Output the (x, y) coordinate of the center of the cell containing the given text.  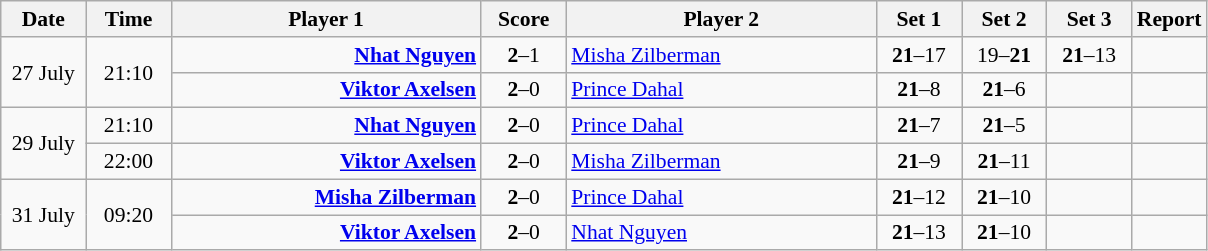
27 July (44, 72)
Player 1 (326, 19)
21–5 (1004, 126)
21–9 (918, 162)
21–11 (1004, 162)
29 July (44, 144)
31 July (44, 214)
Set 2 (1004, 19)
19–21 (1004, 55)
21–17 (918, 55)
2–1 (524, 55)
22:00 (128, 162)
Set 3 (1090, 19)
Time (128, 19)
Set 1 (918, 19)
Score (524, 19)
21–12 (918, 197)
Report (1170, 19)
21–6 (1004, 90)
21–8 (918, 90)
09:20 (128, 214)
Date (44, 19)
21–7 (918, 126)
Player 2 (721, 19)
